Find where the given text appears and provide that cell's center as [X, Y] coordinate. 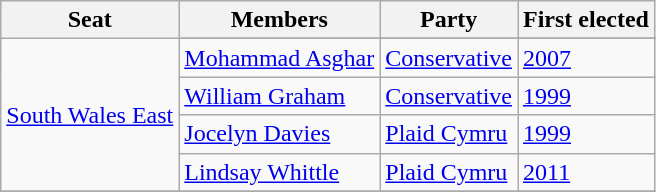
Seat [90, 20]
Members [280, 20]
2011 [586, 172]
William Graham [280, 96]
Jocelyn Davies [280, 134]
Lindsay Whittle [280, 172]
South Wales East [90, 115]
First elected [586, 20]
Mohammad Asghar [280, 58]
Party [449, 20]
2007 [586, 58]
